Locate the cell with the specified text and output its (x, y) center coordinate. 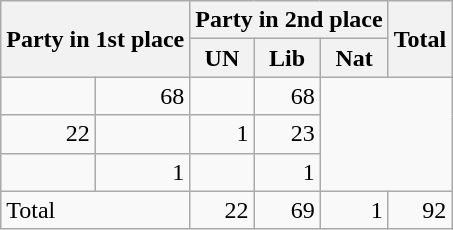
69 (287, 210)
Lib (287, 58)
23 (287, 134)
Party in 1st place (96, 39)
Party in 2nd place (289, 20)
UN (222, 58)
92 (420, 210)
Nat (354, 58)
